Identify which cell holds the provided text, then report its (x, y) central coordinate. 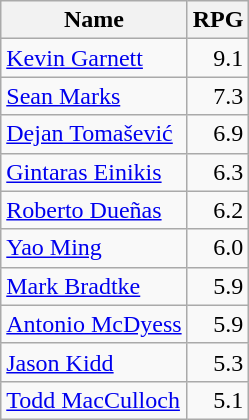
5.1 (218, 400)
Jason Kidd (94, 362)
6.3 (218, 172)
Yao Ming (94, 248)
5.3 (218, 362)
Mark Bradtke (94, 286)
Roberto Dueñas (94, 210)
Sean Marks (94, 96)
RPG (218, 20)
Kevin Garnett (94, 58)
6.9 (218, 134)
Antonio McDyess (94, 324)
6.2 (218, 210)
Name (94, 20)
9.1 (218, 58)
7.3 (218, 96)
Dejan Tomašević (94, 134)
6.0 (218, 248)
Todd MacCulloch (94, 400)
Gintaras Einikis (94, 172)
